Return (x, y) of the center of cell containing provided text 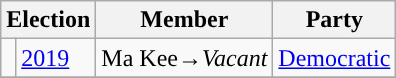
Party (334, 20)
Election (48, 20)
Democratic (334, 58)
Ma Kee→Vacant (184, 58)
2019 (56, 58)
Member (184, 20)
